Pinpoint the cell where the given text exists, returning its [X, Y] midpoint coordinate. 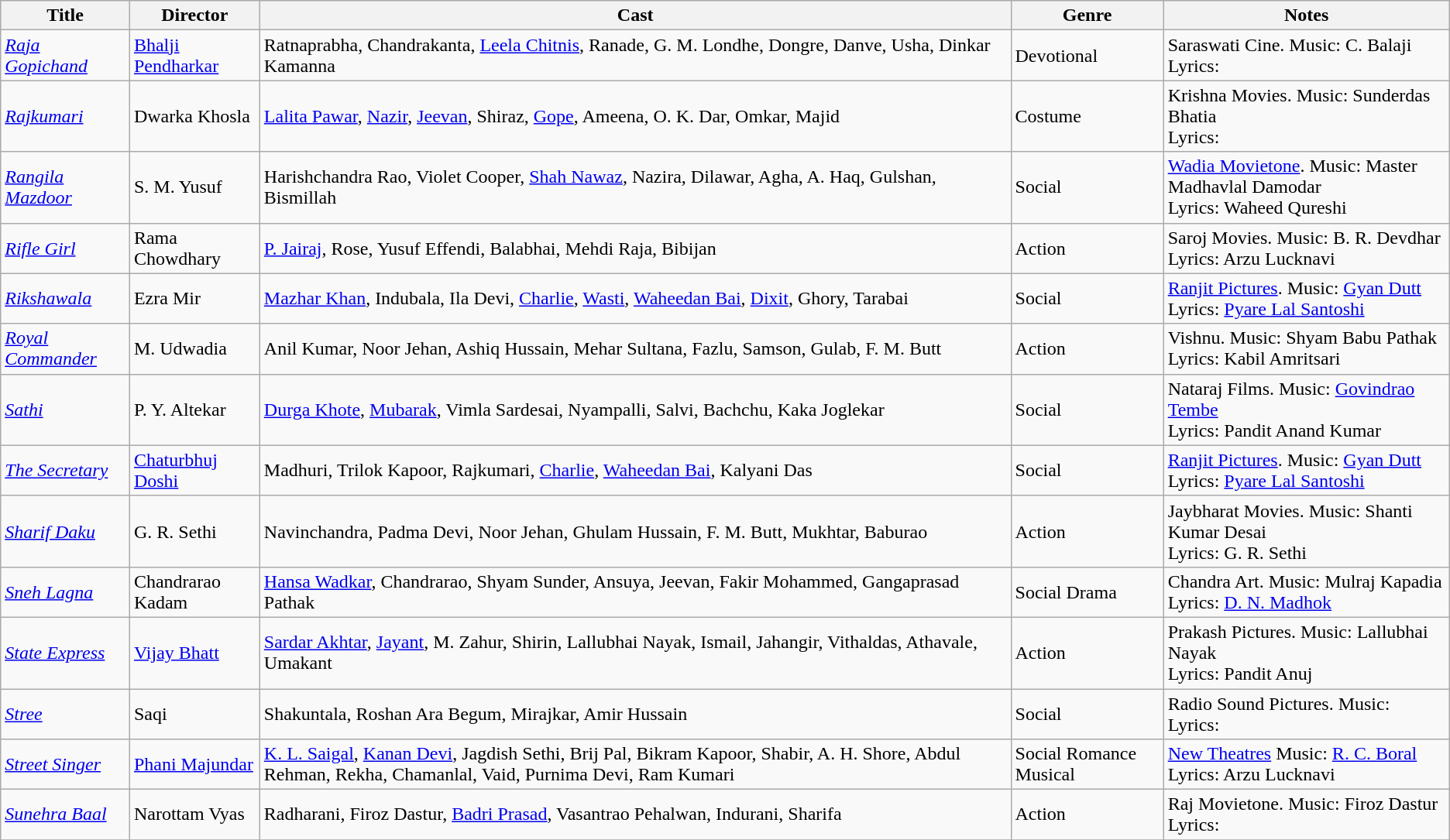
Saroj Movies. Music: B. R. DevdharLyrics: Arzu Lucknavi [1306, 248]
Chandra Art. Music: Mulraj KapadiaLyrics: D. N. Madhok [1306, 591]
New Theatres Music: R. C. BoralLyrics: Arzu Lucknavi [1306, 765]
Sathi [65, 410]
Vijay Bhatt [194, 653]
Sardar Akhtar, Jayant, M. Zahur, Shirin, Lallubhai Nayak, Ismail, Jahangir, Vithaldas, Athavale, Umakant [635, 653]
The Secretary [65, 471]
Devotional [1087, 56]
Director [194, 15]
Prakash Pictures. Music: Lallubhai NayakLyrics: Pandit Anuj [1306, 653]
Rama Chowdhary [194, 248]
Genre [1087, 15]
Rajkumari [65, 116]
G. R. Sethi [194, 531]
Bhalji Pendharkar [194, 56]
Costume [1087, 116]
Harishchandra Rao, Violet Cooper, Shah Nawaz, Nazira, Dilawar, Agha, A. Haq, Gulshan, Bismillah [635, 187]
Title [65, 15]
Phani Majundar [194, 765]
Krishna Movies. Music: Sunderdas BhatiaLyrics: [1306, 116]
Rifle Girl [65, 248]
Chandrarao Kadam [194, 591]
Anil Kumar, Noor Jehan, Ashiq Hussain, Mehar Sultana, Fazlu, Samson, Gulab, F. M. Butt [635, 348]
Saraswati Cine. Music: C. BalajiLyrics: [1306, 56]
Madhuri, Trilok Kapoor, Rajkumari, Charlie, Waheedan Bai, Kalyani Das [635, 471]
Dwarka Khosla [194, 116]
Ezra Mir [194, 299]
Stree [65, 714]
Royal Commander [65, 348]
Rikshawala [65, 299]
K. L. Saigal, Kanan Devi, Jagdish Sethi, Brij Pal, Bikram Kapoor, Shabir, A. H. Shore, Abdul Rehman, Rekha, Chamanlal, Vaid, Purnima Devi, Ram Kumari [635, 765]
Rangila Mazdoor [65, 187]
Cast [635, 15]
Hansa Wadkar, Chandrarao, Shyam Sunder, Ansuya, Jeevan, Fakir Mohammed, Gangaprasad Pathak [635, 591]
Wadia Movietone. Music: Master Madhavlal DamodarLyrics: Waheed Qureshi [1306, 187]
Radharani, Firoz Dastur, Badri Prasad, Vasantrao Pehalwan, Indurani, Sharifa [635, 814]
Jaybharat Movies. Music: Shanti Kumar DesaiLyrics: G. R. Sethi [1306, 531]
Saqi [194, 714]
Sunehra Baal [65, 814]
Sharif Daku [65, 531]
Raj Movietone. Music: Firoz Dastur Lyrics: [1306, 814]
Narottam Vyas [194, 814]
Street Singer [65, 765]
Navinchandra, Padma Devi, Noor Jehan, Ghulam Hussain, F. M. Butt, Mukhtar, Baburao [635, 531]
Raja Gopichand [65, 56]
Notes [1306, 15]
S. M. Yusuf [194, 187]
P. Jairaj, Rose, Yusuf Effendi, Balabhai, Mehdi Raja, Bibijan [635, 248]
Mazhar Khan, Indubala, Ila Devi, Charlie, Wasti, Waheedan Bai, Dixit, Ghory, Tarabai [635, 299]
Lalita Pawar, Nazir, Jeevan, Shiraz, Gope, Ameena, O. K. Dar, Omkar, Majid [635, 116]
Chaturbhuj Doshi [194, 471]
State Express [65, 653]
Radio Sound Pictures. Music: Lyrics: [1306, 714]
Ratnaprabha, Chandrakanta, Leela Chitnis, Ranade, G. M. Londhe, Dongre, Danve, Usha, Dinkar Kamanna [635, 56]
Durga Khote, Mubarak, Vimla Sardesai, Nyampalli, Salvi, Bachchu, Kaka Joglekar [635, 410]
Social Drama [1087, 591]
Shakuntala, Roshan Ara Begum, Mirajkar, Amir Hussain [635, 714]
P. Y. Altekar [194, 410]
Sneh Lagna [65, 591]
Nataraj Films. Music: Govindrao TembeLyrics: Pandit Anand Kumar [1306, 410]
Vishnu. Music: Shyam Babu PathakLyrics: Kabil Amritsari [1306, 348]
M. Udwadia [194, 348]
Social Romance Musical [1087, 765]
